Extract the [x, y] coordinate from the center of the cell holding the provided text.  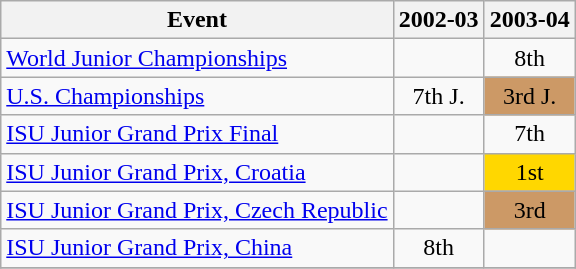
2003-04 [530, 20]
ISU Junior Grand Prix, Croatia [197, 172]
ISU Junior Grand Prix, China [197, 248]
2002-03 [438, 20]
Event [197, 20]
7th [530, 134]
1st [530, 172]
U.S. Championships [197, 96]
ISU Junior Grand Prix, Czech Republic [197, 210]
3rd J. [530, 96]
7th J. [438, 96]
3rd [530, 210]
ISU Junior Grand Prix Final [197, 134]
World Junior Championships [197, 58]
